Extract the [X, Y] coordinate from the center of the cell holding the provided text.  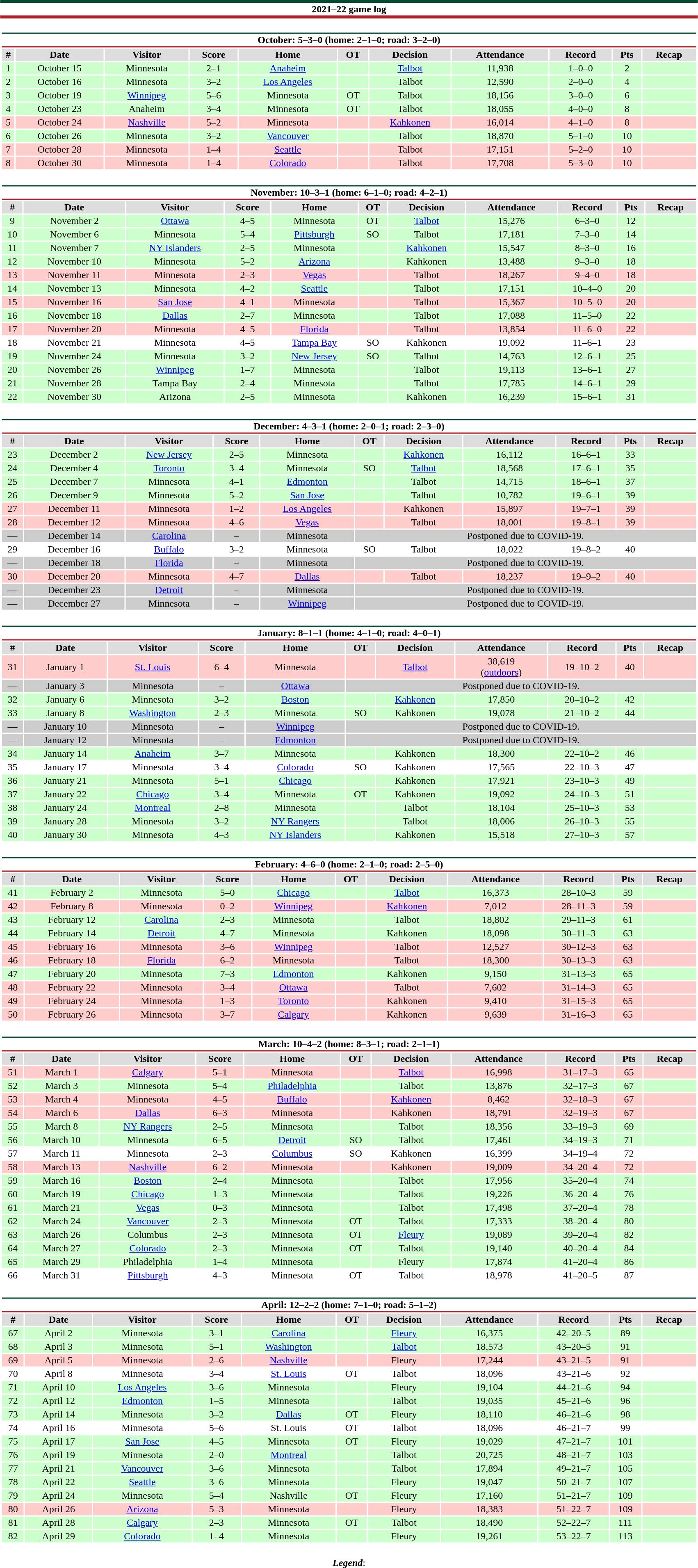
21 [12, 383]
28–11–3 [578, 906]
15,897 [509, 509]
44–21–6 [574, 1388]
March 16 [62, 1181]
48–21–7 [574, 1455]
12,590 [500, 82]
January 1 [66, 667]
18,791 [499, 1113]
October 15 [60, 68]
56 [12, 1140]
November 2 [75, 221]
2–0–0 [581, 82]
39–20–4 [581, 1235]
26 [12, 495]
17,921 [501, 781]
April 26 [58, 1509]
18,098 [495, 933]
April 21 [58, 1469]
March 13 [62, 1167]
December 27 [74, 603]
9–3–0 [587, 261]
11,938 [500, 68]
98 [625, 1415]
81 [13, 1523]
9,410 [495, 1001]
51–22–7 [574, 1509]
March 29 [62, 1262]
13,488 [511, 261]
19–8–2 [586, 549]
April 3 [58, 1347]
38 [12, 808]
October 24 [60, 123]
87 [629, 1275]
April 16 [58, 1428]
19–10–2 [582, 667]
19,035 [490, 1401]
34–20–4 [581, 1167]
February 20 [72, 974]
19 [12, 356]
22–10–2 [582, 753]
48 [13, 987]
18,802 [495, 920]
April 2 [58, 1333]
8–3–0 [587, 248]
12–6–1 [587, 356]
18,383 [490, 1509]
36 [12, 781]
October 28 [60, 150]
31–16–3 [578, 1014]
November 6 [75, 234]
January 14 [66, 753]
9,639 [495, 1014]
18,022 [509, 549]
13–6–1 [587, 370]
December 18 [74, 563]
5 [8, 123]
February 24 [72, 1001]
18,870 [500, 136]
2–8 [221, 808]
12,527 [495, 947]
5–3–0 [581, 163]
1–7 [247, 370]
52 [12, 1086]
38–20–4 [581, 1221]
2–0 [217, 1455]
April 10 [58, 1388]
18,267 [511, 275]
1–2 [236, 509]
60 [12, 1194]
4–6 [236, 522]
75 [13, 1442]
99 [625, 1428]
December 11 [74, 509]
January 6 [66, 699]
March 26 [62, 1235]
22–10–3 [582, 767]
31–17–3 [581, 1073]
24 [12, 468]
11 [12, 248]
April 17 [58, 1442]
30 [12, 576]
17,850 [501, 699]
April 14 [58, 1415]
March 19 [62, 1194]
18,356 [499, 1127]
43–20–5 [574, 1347]
October: 5–3–0 (home: 2–1–0; road: 3–2–0) [349, 40]
January: 8–1–1 (home: 4–1–0; road: 4–0–1) [349, 633]
October 23 [60, 109]
19,047 [490, 1482]
41–20–5 [581, 1275]
February 18 [72, 960]
16,112 [509, 455]
32–19–3 [581, 1113]
3–0–0 [581, 96]
17,160 [490, 1496]
68 [13, 1347]
February 26 [72, 1014]
18,055 [500, 109]
April 28 [58, 1523]
2021–22 game log [349, 9]
14,763 [511, 356]
December 20 [74, 576]
February 14 [72, 933]
December 16 [74, 549]
28–10–3 [578, 893]
18,006 [501, 822]
54 [12, 1113]
January 10 [66, 726]
17,181 [511, 234]
20,725 [490, 1455]
7–3 [227, 974]
17,461 [499, 1140]
46–21–7 [574, 1428]
November 28 [75, 383]
40–20–4 [581, 1248]
17,785 [511, 383]
1 [8, 68]
18,573 [490, 1347]
19,009 [499, 1167]
5–3 [217, 1509]
45 [13, 947]
December 23 [74, 590]
37–20–4 [581, 1208]
43–21–5 [574, 1360]
45–21–6 [574, 1401]
October 30 [60, 163]
50 [13, 1014]
17 [12, 329]
13,854 [511, 329]
58 [12, 1167]
5–1–0 [581, 136]
January 8 [66, 713]
20–10–2 [582, 699]
January 3 [66, 686]
11–6–1 [587, 342]
18–6–1 [586, 482]
18,978 [499, 1275]
19,089 [499, 1235]
16,373 [495, 893]
19–7–1 [586, 509]
32–18–3 [581, 1100]
30–11–3 [578, 933]
66 [12, 1275]
December 14 [74, 536]
11–6–0 [587, 329]
23–10–3 [582, 781]
4–2 [247, 288]
92 [625, 1374]
70 [13, 1374]
17,088 [511, 315]
31–15–3 [578, 1001]
15,367 [511, 302]
21–10–2 [582, 713]
15,518 [501, 835]
17,333 [499, 1221]
17,498 [499, 1208]
111 [625, 1523]
96 [625, 1401]
28 [12, 522]
33–19–3 [581, 1127]
February 16 [72, 947]
113 [625, 1536]
March 1 [62, 1073]
16–6–1 [586, 455]
November 11 [75, 275]
15–6–1 [587, 397]
29–11–3 [578, 920]
November 24 [75, 356]
February: 4–6–0 (home: 2–1–0; road: 2–5–0) [349, 865]
32 [12, 699]
March 6 [62, 1113]
December 4 [74, 468]
19,113 [511, 370]
35–20–4 [581, 1181]
8,462 [499, 1100]
January 21 [66, 781]
14–6–1 [587, 383]
November 18 [75, 315]
November 7 [75, 248]
36–20–4 [581, 1194]
50–21–7 [574, 1482]
December 2 [74, 455]
27–10–3 [582, 835]
February 12 [72, 920]
24–10–3 [582, 794]
16,399 [499, 1154]
86 [629, 1262]
10,782 [509, 495]
19–8–1 [586, 522]
64 [12, 1248]
January 28 [66, 822]
17–6–1 [586, 468]
January 12 [66, 740]
1–0–0 [581, 68]
49–21–7 [574, 1469]
43 [13, 920]
March 10 [62, 1140]
November 10 [75, 261]
19,140 [499, 1248]
38,619(outdoors) [501, 667]
19,226 [499, 1194]
6–5 [220, 1140]
17,565 [501, 767]
February 2 [72, 893]
19–6–1 [586, 495]
31–13–3 [578, 974]
February 8 [72, 906]
March 11 [62, 1154]
62 [12, 1221]
7–3–0 [587, 234]
December: 4–3–1 (home: 2–0–1; road: 2–3–0) [349, 427]
April 8 [58, 1374]
March 24 [62, 1221]
42–20–5 [574, 1333]
15,547 [511, 248]
17,956 [499, 1181]
9–4–0 [587, 275]
15 [12, 302]
April 29 [58, 1536]
16,375 [490, 1333]
18,490 [490, 1523]
March: 10–4–2 (home: 8–3–1; road: 2–1–1) [349, 1044]
53–22–7 [574, 1536]
84 [629, 1248]
November 26 [75, 370]
0–3 [220, 1208]
19,029 [490, 1442]
19,104 [490, 1388]
79 [13, 1496]
5–2–0 [581, 150]
73 [13, 1415]
7,602 [495, 987]
9 [12, 221]
41 [13, 893]
101 [625, 1442]
17,708 [500, 163]
77 [13, 1469]
November 16 [75, 302]
November 20 [75, 329]
18,001 [509, 522]
13,876 [499, 1086]
47–21–7 [574, 1442]
14,715 [509, 482]
18,110 [490, 1415]
December 9 [74, 495]
89 [625, 1333]
4–1–0 [581, 123]
0–2 [227, 906]
November 21 [75, 342]
51–21–7 [574, 1496]
19,078 [501, 713]
31–14–3 [578, 987]
1–5 [217, 1401]
34–19–4 [581, 1154]
April 22 [58, 1482]
April: 12–2–2 (home: 7–1–0; road: 5–1–2) [349, 1305]
April 19 [58, 1455]
18,568 [509, 468]
94 [625, 1388]
30–13–3 [578, 960]
March 4 [62, 1100]
October 26 [60, 136]
34 [12, 753]
17,244 [490, 1360]
April 12 [58, 1401]
26–10–3 [582, 822]
18,104 [501, 808]
9,150 [495, 974]
October 16 [60, 82]
December 7 [74, 482]
March 21 [62, 1208]
7,012 [495, 906]
February 22 [72, 987]
January 22 [66, 794]
105 [625, 1469]
15,276 [511, 221]
16,014 [500, 123]
January 30 [66, 835]
2–7 [247, 315]
January 17 [66, 767]
March 27 [62, 1248]
April 5 [58, 1360]
41–20–4 [581, 1262]
19,261 [490, 1536]
2–1 [213, 68]
6–4 [221, 667]
November: 10–3–1 (home: 6–1–0; road: 4–2–1) [349, 193]
10–4–0 [587, 288]
18,156 [500, 96]
43–21–6 [574, 1374]
November 13 [75, 288]
December 12 [74, 522]
19–9–2 [586, 576]
16,239 [511, 397]
10–5–0 [587, 302]
March 3 [62, 1086]
7 [8, 150]
November 30 [75, 397]
46–21–6 [574, 1415]
April 24 [58, 1496]
11–5–0 [587, 315]
32–17–3 [581, 1086]
January 24 [66, 808]
March 8 [62, 1127]
October 19 [60, 96]
103 [625, 1455]
107 [625, 1482]
3–1 [217, 1333]
17,874 [499, 1262]
5–0 [227, 893]
13 [12, 275]
17,894 [490, 1469]
4–0–0 [581, 109]
6–3 [220, 1113]
16,998 [499, 1073]
March 31 [62, 1275]
18,237 [509, 576]
2–6 [217, 1360]
34–19–3 [581, 1140]
3 [8, 96]
52–22–7 [574, 1523]
25–10–3 [582, 808]
30–12–3 [578, 947]
6–3–0 [587, 221]
